Pinpoint the cell where the given text exists, returning its (X, Y) midpoint coordinate. 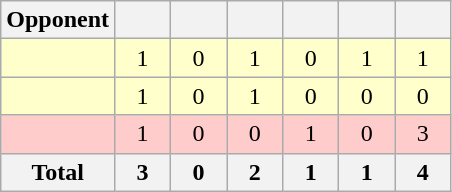
Opponent (58, 20)
4 (423, 172)
Total (58, 172)
2 (255, 172)
